Capture the cell that displays the provided text and extract its (X, Y) central coordinate. 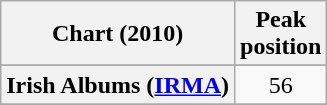
Peakposition (281, 34)
56 (281, 85)
Chart (2010) (118, 34)
Irish Albums (IRMA) (118, 85)
